Scan for the cell matching the given text and deliver its [x, y] coordinate at center. 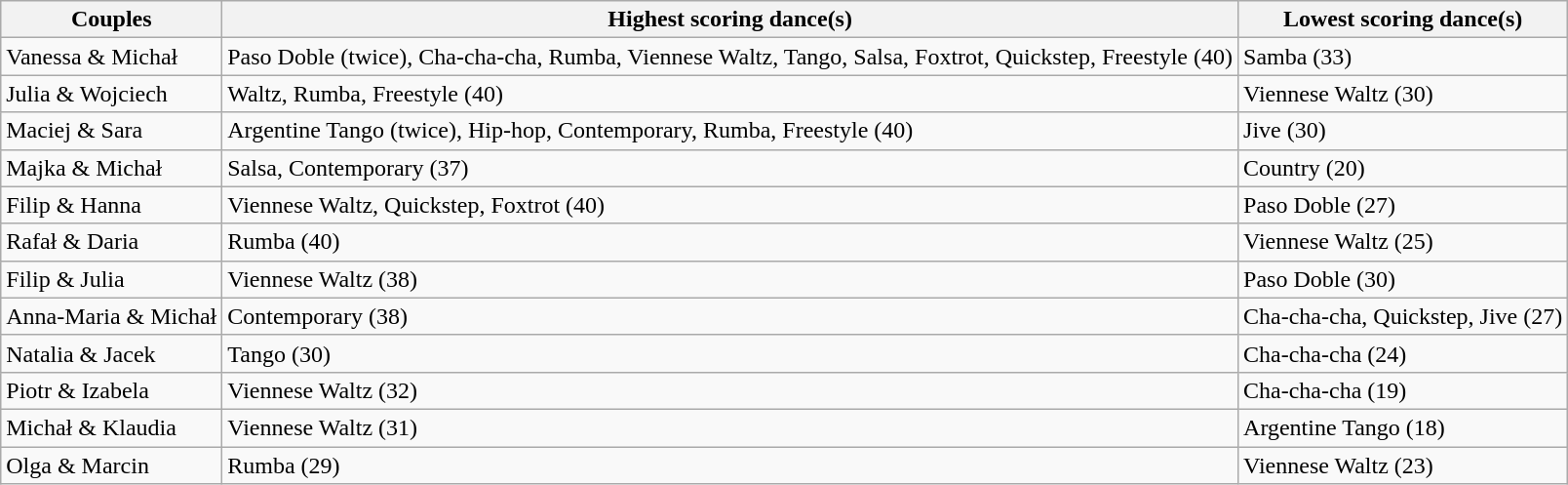
Cha-cha-cha (19) [1403, 390]
Rumba (40) [730, 242]
Highest scoring dance(s) [730, 20]
Paso Doble (30) [1403, 279]
Cha-cha-cha, Quickstep, Jive (27) [1403, 316]
Viennese Waltz (38) [730, 279]
Waltz, Rumba, Freestyle (40) [730, 94]
Piotr & Izabela [111, 390]
Lowest scoring dance(s) [1403, 20]
Rumba (29) [730, 465]
Jive (30) [1403, 131]
Maciej & Sara [111, 131]
Anna-Maria & Michał [111, 316]
Filip & Hanna [111, 205]
Couples [111, 20]
Viennese Waltz (30) [1403, 94]
Country (20) [1403, 168]
Paso Doble (27) [1403, 205]
Michał & Klaudia [111, 427]
Viennese Waltz (23) [1403, 465]
Vanessa & Michał [111, 57]
Rafał & Daria [111, 242]
Filip & Julia [111, 279]
Paso Doble (twice), Cha-cha-cha, Rumba, Viennese Waltz, Tango, Salsa, Foxtrot, Quickstep, Freestyle (40) [730, 57]
Julia & Wojciech [111, 94]
Argentine Tango (twice), Hip-hop, Contemporary, Rumba, Freestyle (40) [730, 131]
Samba (33) [1403, 57]
Viennese Waltz, Quickstep, Foxtrot (40) [730, 205]
Viennese Waltz (32) [730, 390]
Viennese Waltz (25) [1403, 242]
Argentine Tango (18) [1403, 427]
Cha-cha-cha (24) [1403, 353]
Olga & Marcin [111, 465]
Viennese Waltz (31) [730, 427]
Majka & Michał [111, 168]
Natalia & Jacek [111, 353]
Salsa, Contemporary (37) [730, 168]
Contemporary (38) [730, 316]
Tango (30) [730, 353]
